Scan for the cell matching the given text and deliver its [x, y] coordinate at center. 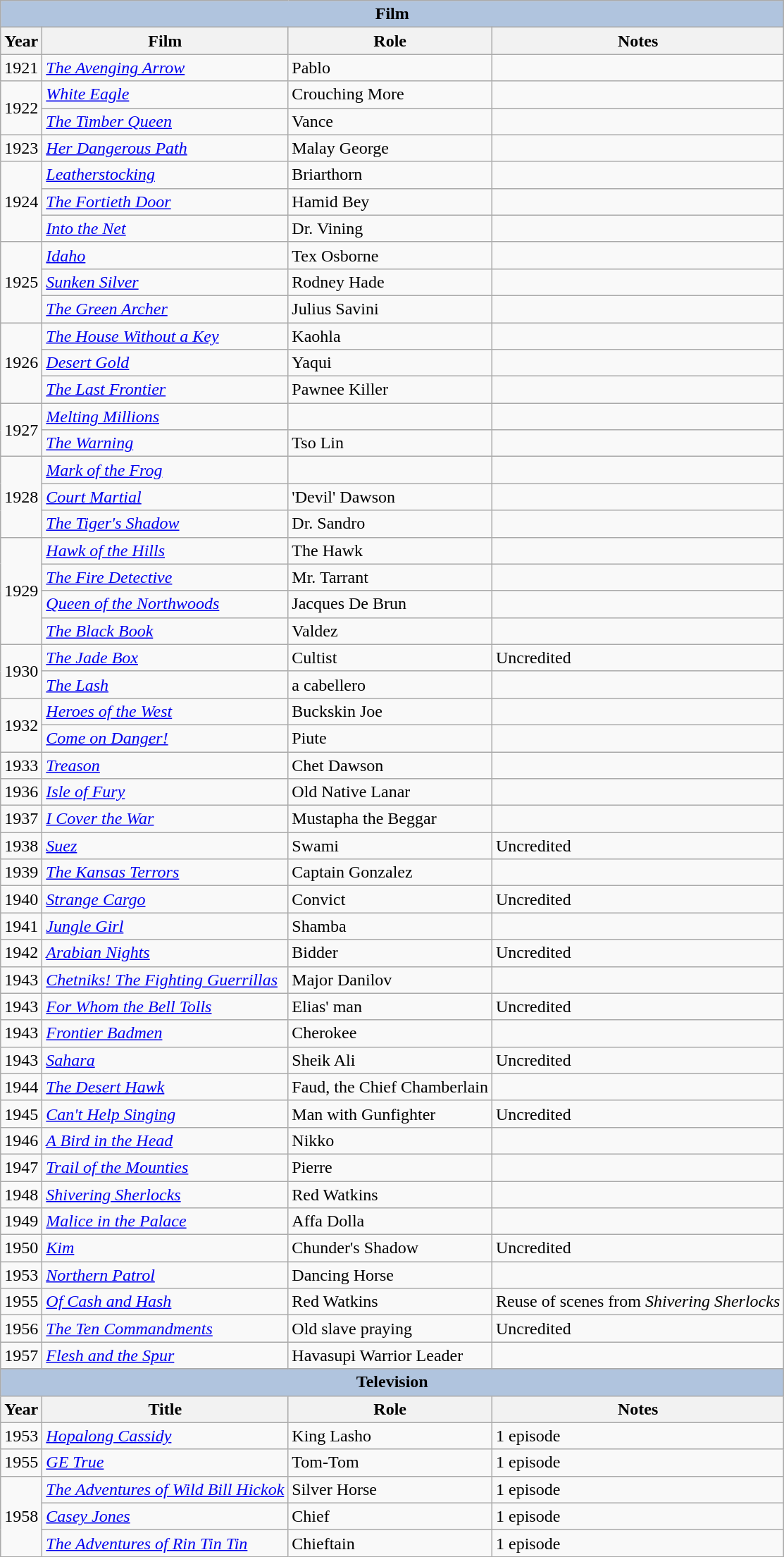
Mr. Tarrant [390, 577]
The Lash [165, 684]
Crouching More [390, 94]
1923 [21, 148]
Television [392, 1382]
Chet Dawson [390, 765]
The Adventures of Wild Bill Hickok [165, 1489]
The Fortieth Door [165, 202]
Faud, the Chief Chamberlain [390, 1087]
Reuse of scenes from Shivering Sherlocks [637, 1302]
The Black Book [165, 631]
King Lasho [390, 1436]
1927 [21, 430]
The Adventures of Rin Tin Tin [165, 1543]
For Whom the Bell Tolls [165, 1007]
1946 [21, 1140]
1929 [21, 591]
1933 [21, 765]
Silver Horse [390, 1489]
The Timber Queen [165, 121]
The Warning [165, 443]
1957 [21, 1355]
White Eagle [165, 94]
Cultist [390, 658]
Rodney Hade [390, 282]
Jungle Girl [165, 926]
1956 [21, 1329]
The Avenging Arrow [165, 68]
1948 [21, 1195]
Mustapha the Beggar [390, 819]
Old slave praying [390, 1329]
Shamba [390, 926]
Title [165, 1409]
Northern Patrol [165, 1275]
Hawk of the Hills [165, 550]
Jacques De Brun [390, 604]
1942 [21, 953]
Major Danilov [390, 980]
Chief [390, 1516]
Isle of Fury [165, 792]
Dr. Sandro [390, 524]
Hamid Bey [390, 202]
1930 [21, 671]
The Hawk [390, 550]
Briarthorn [390, 175]
Pablo [390, 68]
Casey Jones [165, 1516]
A Bird in the Head [165, 1140]
Into the Net [165, 228]
The Fire Detective [165, 577]
Julius Savini [390, 309]
Flesh and the Spur [165, 1355]
Court Martial [165, 497]
Treason [165, 765]
1944 [21, 1087]
Queen of the Northwoods [165, 604]
1936 [21, 792]
GE True [165, 1463]
Vance [390, 121]
1958 [21, 1516]
The Kansas Terrors [165, 873]
Bidder [390, 953]
I Cover the War [165, 819]
The Desert Hawk [165, 1087]
1928 [21, 497]
Frontier Badmen [165, 1033]
Melting Millions [165, 417]
Captain Gonzalez [390, 873]
Trail of the Mounties [165, 1167]
Idaho [165, 255]
Affa Dolla [390, 1221]
Sheik Ali [390, 1060]
1925 [21, 282]
Man with Gunfighter [390, 1114]
Heroes of the West [165, 711]
The Ten Commandments [165, 1329]
Tom-Tom [390, 1463]
1950 [21, 1248]
Hopalong Cassidy [165, 1436]
1921 [21, 68]
Leatherstocking [165, 175]
The House Without a Key [165, 336]
Chetniks! The Fighting Guerrillas [165, 980]
1937 [21, 819]
Mark of the Frog [165, 470]
Malice in the Palace [165, 1221]
Shivering Sherlocks [165, 1195]
1926 [21, 363]
The Tiger's Shadow [165, 524]
Old Native Lanar [390, 792]
Valdez [390, 631]
1938 [21, 846]
Tso Lin [390, 443]
Elias' man [390, 1007]
Tex Osborne [390, 255]
The Jade Box [165, 658]
Sunken Silver [165, 282]
1949 [21, 1221]
1922 [21, 108]
1940 [21, 899]
The Green Archer [165, 309]
1941 [21, 926]
Yaqui [390, 363]
Chieftain [390, 1543]
Dancing Horse [390, 1275]
Pierre [390, 1167]
Arabian Nights [165, 953]
1947 [21, 1167]
Desert Gold [165, 363]
Kim [165, 1248]
Swami [390, 846]
Of Cash and Hash [165, 1302]
Chunder's Shadow [390, 1248]
Kaohla [390, 336]
Dr. Vining [390, 228]
Pawnee Killer [390, 390]
Convict [390, 899]
Sahara [165, 1060]
Her Dangerous Path [165, 148]
The Last Frontier [165, 390]
Piute [390, 738]
Nikko [390, 1140]
1945 [21, 1114]
Malay George [390, 148]
Strange Cargo [165, 899]
Come on Danger! [165, 738]
Havasupi Warrior Leader [390, 1355]
Cherokee [390, 1033]
Can't Help Singing [165, 1114]
1932 [21, 725]
'Devil' Dawson [390, 497]
a cabellero [390, 684]
Suez [165, 846]
1924 [21, 202]
Buckskin Joe [390, 711]
1939 [21, 873]
